Pinpoint the cell where the given text exists, returning its (x, y) midpoint coordinate. 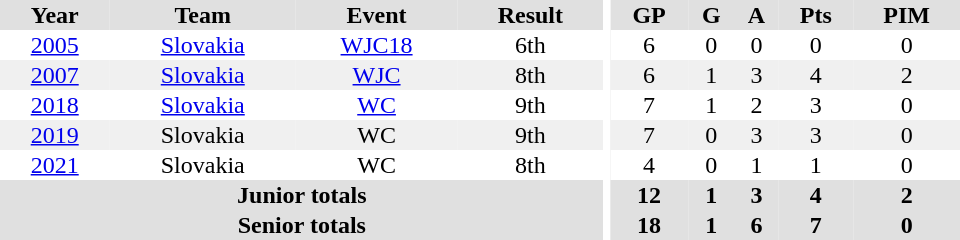
WJC18 (376, 45)
A (757, 15)
2007 (54, 75)
PIM (906, 15)
Pts (816, 15)
Senior totals (302, 225)
Event (376, 15)
Year (54, 15)
Junior totals (302, 195)
18 (649, 225)
2019 (54, 135)
6th (530, 45)
2005 (54, 45)
WJC (376, 75)
2018 (54, 105)
12 (649, 195)
Team (202, 15)
Result (530, 15)
2021 (54, 165)
G (712, 15)
GP (649, 15)
